Determine the (x, y) coordinate at the center of the cell enclosing the given text.  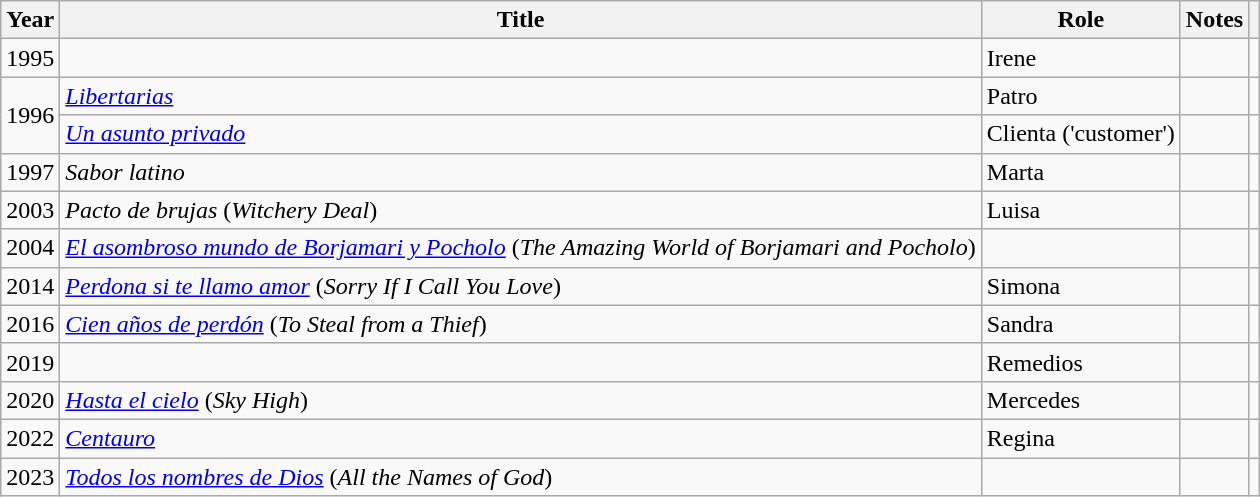
Un asunto privado (520, 134)
2016 (30, 324)
Clienta ('customer') (1080, 134)
Hasta el cielo (Sky High) (520, 400)
Notes (1214, 20)
Centauro (520, 438)
Libertarias (520, 96)
Mercedes (1080, 400)
Sabor latino (520, 172)
1995 (30, 58)
Marta (1080, 172)
Luisa (1080, 210)
2023 (30, 477)
2020 (30, 400)
Perdona si te llamo amor (Sorry If I Call You Love) (520, 286)
Patro (1080, 96)
Irene (1080, 58)
Regina (1080, 438)
1997 (30, 172)
Title (520, 20)
Cien años de perdón (To Steal from a Thief) (520, 324)
2004 (30, 248)
Simona (1080, 286)
Role (1080, 20)
Pacto de brujas (Witchery Deal) (520, 210)
2019 (30, 362)
El asombroso mundo de Borjamari y Pocholo (The Amazing World of Borjamari and Pocholo) (520, 248)
Sandra (1080, 324)
Todos los nombres de Dios (All the Names of God) (520, 477)
1996 (30, 115)
2022 (30, 438)
2003 (30, 210)
Remedios (1080, 362)
Year (30, 20)
2014 (30, 286)
